Pinpoint the cell where the given text exists, returning its (X, Y) midpoint coordinate. 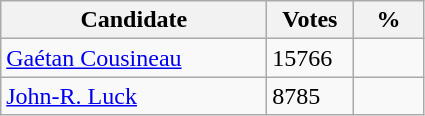
8785 (310, 96)
Gaétan Cousineau (134, 58)
Candidate (134, 20)
15766 (310, 58)
% (388, 20)
Votes (310, 20)
John-R. Luck (134, 96)
